Return the [x, y] coordinate for the center point of the cell that contains the specified text.  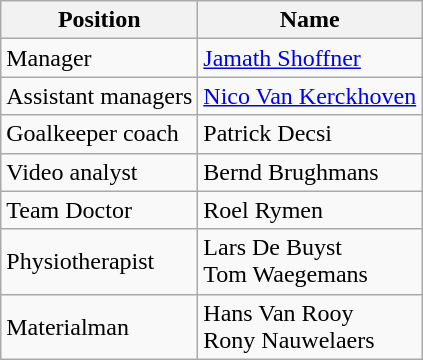
Manager [100, 58]
Position [100, 20]
Hans Van Rooy Rony Nauwelaers [310, 326]
Roel Rymen [310, 210]
Bernd Brughmans [310, 172]
Name [310, 20]
Jamath Shoffner [310, 58]
Patrick Decsi [310, 134]
Lars De Buyst Tom Waegemans [310, 262]
Nico Van Kerckhoven [310, 96]
Goalkeeper coach [100, 134]
Team Doctor [100, 210]
Video analyst [100, 172]
Physiotherapist [100, 262]
Assistant managers [100, 96]
Materialman [100, 326]
